Find where the given text appears and provide that cell's center as (X, Y) coordinate. 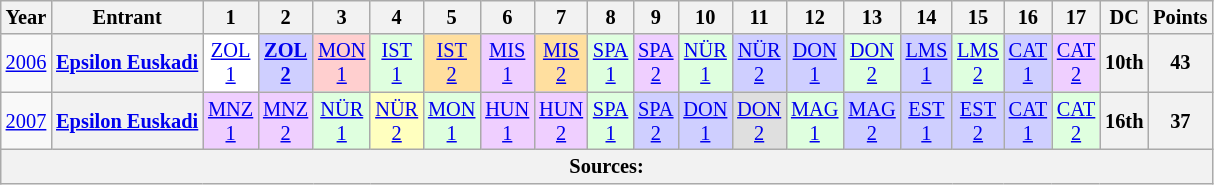
2006 (26, 63)
IST2 (452, 63)
EST2 (978, 121)
5 (452, 17)
9 (656, 17)
EST1 (927, 121)
LMS2 (978, 63)
4 (396, 17)
12 (814, 17)
6 (507, 17)
3 (342, 17)
14 (927, 17)
MNZ1 (230, 121)
HUN2 (561, 121)
ZOL1 (230, 63)
16th (1124, 121)
10th (1124, 63)
10 (705, 17)
Entrant (127, 17)
HUN1 (507, 121)
7 (561, 17)
2 (286, 17)
Points (1180, 17)
IST1 (396, 63)
MNZ2 (286, 121)
MIS2 (561, 63)
ZOL2 (286, 63)
43 (1180, 63)
17 (1076, 17)
15 (978, 17)
DC (1124, 17)
16 (1028, 17)
37 (1180, 121)
Year (26, 17)
LMS1 (927, 63)
2007 (26, 121)
MIS1 (507, 63)
1 (230, 17)
Sources: (607, 166)
MAG2 (872, 121)
8 (610, 17)
MAG1 (814, 121)
13 (872, 17)
11 (759, 17)
